Extract the [x, y] coordinate from the center of the cell holding the provided text.  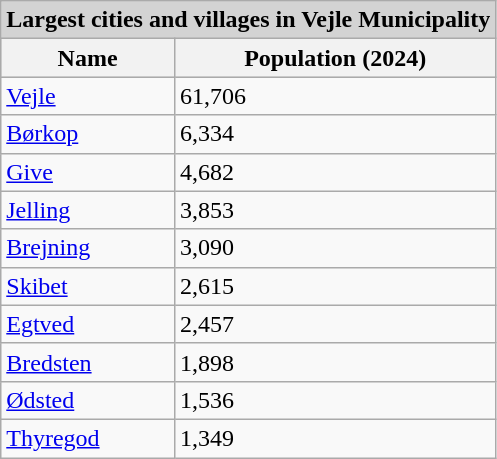
Name [88, 58]
Egtved [88, 324]
Give [88, 172]
Skibet [88, 286]
Ødsted [88, 400]
1,536 [334, 400]
2,457 [334, 324]
2,615 [334, 286]
Bredsten [88, 362]
3,853 [334, 210]
1,898 [334, 362]
61,706 [334, 96]
Population (2024) [334, 58]
1,349 [334, 438]
Largest cities and villages in Vejle Municipality [248, 20]
3,090 [334, 248]
Vejle [88, 96]
Jelling [88, 210]
6,334 [334, 134]
Thyregod [88, 438]
Børkop [88, 134]
Brejning [88, 248]
4,682 [334, 172]
